Determine the (x, y) coordinate at the center of the cell enclosing the given text.  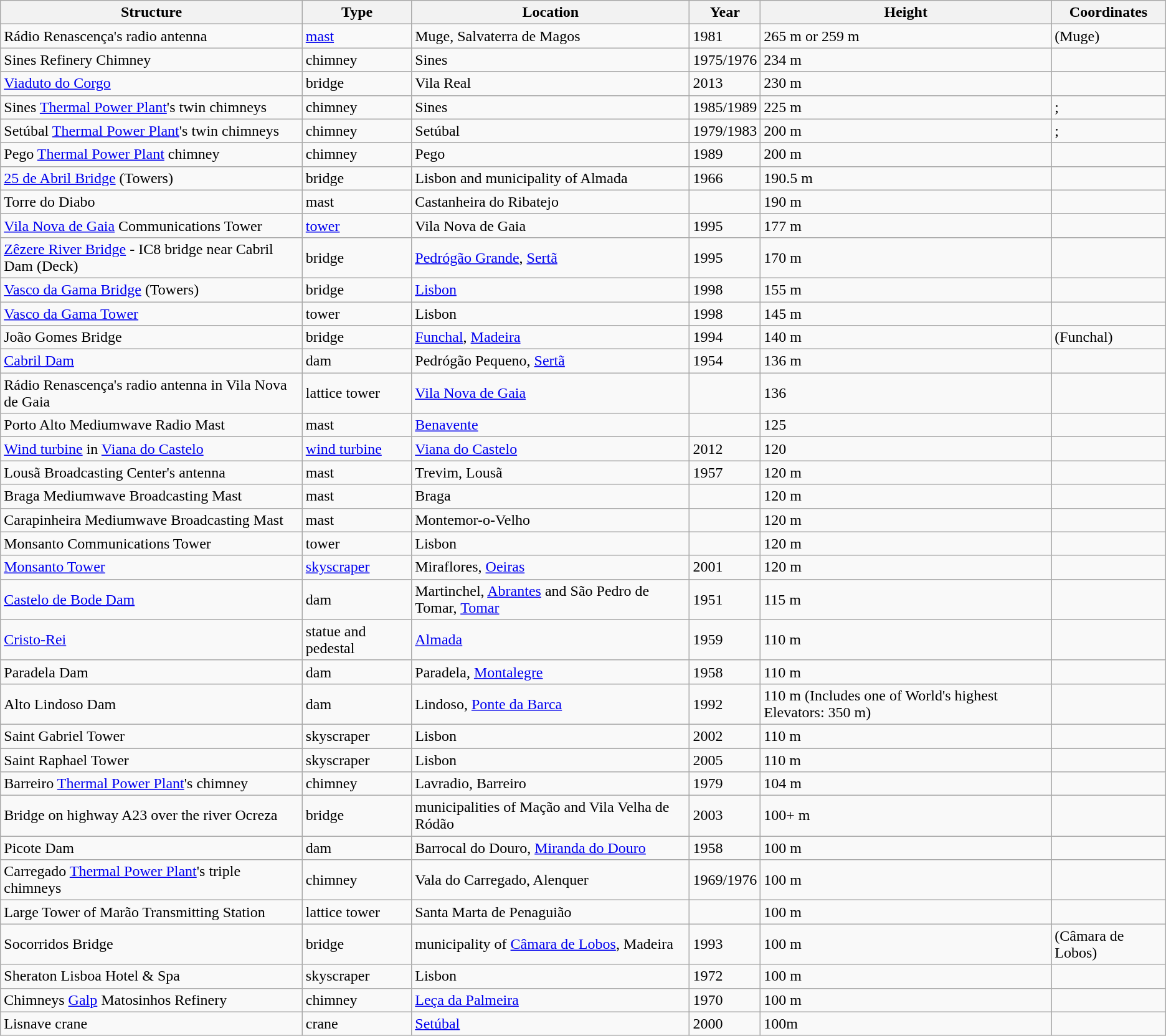
1969/1976 (725, 880)
125 (906, 425)
155 m (906, 290)
Viaduto do Corgo (152, 83)
120 (906, 449)
Barrocal do Douro, Miranda do Douro (551, 848)
Rádio Renascença's radio antenna (152, 36)
Type (356, 12)
230 m (906, 83)
136 m (906, 361)
110 m (Includes one of World's highest Elevators: 350 m) (906, 704)
wind turbine (356, 449)
145 m (906, 313)
1989 (725, 154)
1994 (725, 337)
100+ m (906, 816)
1951 (725, 599)
1975/1976 (725, 60)
crane (356, 1024)
1970 (725, 1000)
municipality of Câmara de Lobos, Madeira (551, 944)
Sheraton Lisboa Hotel & Spa (152, 976)
136 (906, 393)
1985/1989 (725, 107)
1966 (725, 178)
Montemor-o-Velho (551, 520)
Vala do Carregado, Alenquer (551, 880)
100m (906, 1024)
1993 (725, 944)
Torre do Diabo (152, 202)
Pego Thermal Power Plant chimney (152, 154)
1972 (725, 976)
Zêzere River Bridge - IC8 bridge near Cabril Dam (Deck) (152, 258)
Porto Alto Mediumwave Radio Mast (152, 425)
Pego (551, 154)
2003 (725, 816)
João Gomes Bridge (152, 337)
Structure (152, 12)
Santa Marta de Penaguião (551, 912)
2012 (725, 449)
Large Tower of Marão Transmitting Station (152, 912)
234 m (906, 60)
Lindoso, Ponte da Barca (551, 704)
Vasco da Gama Bridge (Towers) (152, 290)
Benavente (551, 425)
Saint Raphael Tower (152, 760)
statue and pedestal (356, 640)
Wind turbine in Viana do Castelo (152, 449)
Sines Thermal Power Plant's twin chimneys (152, 107)
Height (906, 12)
1992 (725, 704)
(Câmara de Lobos) (1109, 944)
1959 (725, 640)
Carregado Thermal Power Plant's triple chimneys (152, 880)
Location (551, 12)
170 m (906, 258)
Lavradio, Barreiro (551, 784)
Martinchel, Abrantes and São Pedro de Tomar, Tomar (551, 599)
Lisnave crane (152, 1024)
Coordinates (1109, 12)
1954 (725, 361)
Cristo-Rei (152, 640)
(Funchal) (1109, 337)
Monsanto Communications Tower (152, 544)
Leça da Palmeira (551, 1000)
Socorridos Bridge (152, 944)
Miraflores, Oeiras (551, 567)
Alto Lindoso Dam (152, 704)
190 m (906, 202)
Vila Real (551, 83)
Pedrógão Pequeno, Sertã (551, 361)
Paradela, Montalegre (551, 672)
2002 (725, 736)
1981 (725, 36)
Picote Dam (152, 848)
265 m or 259 m (906, 36)
Pedrógão Grande, Sertã (551, 258)
Funchal, Madeira (551, 337)
25 de Abril Bridge (Towers) (152, 178)
190.5 m (906, 178)
1979 (725, 784)
177 m (906, 225)
2000 (725, 1024)
Castanheira do Ribatejo (551, 202)
2005 (725, 760)
2013 (725, 83)
225 m (906, 107)
Sines Refinery Chimney (152, 60)
Almada (551, 640)
Lousã Broadcasting Center's antenna (152, 473)
115 m (906, 599)
Setúbal Thermal Power Plant's twin chimneys (152, 131)
2001 (725, 567)
Paradela Dam (152, 672)
Monsanto Tower (152, 567)
Cabril Dam (152, 361)
Trevim, Lousã (551, 473)
municipalities of Mação and Vila Velha de Ródão (551, 816)
Castelo de Bode Dam (152, 599)
104 m (906, 784)
1979/1983 (725, 131)
Braga (551, 496)
Year (725, 12)
Barreiro Thermal Power Plant's chimney (152, 784)
Vila Nova de Gaia Communications Tower (152, 225)
140 m (906, 337)
Rádio Renascença's radio antenna in Vila Nova de Gaia (152, 393)
Chimneys Galp Matosinhos Refinery (152, 1000)
Lisbon and municipality of Almada (551, 178)
Viana do Castelo (551, 449)
Vasco da Gama Tower (152, 313)
Muge, Salvaterra de Magos (551, 36)
Braga Mediumwave Broadcasting Mast (152, 496)
Bridge on highway A23 over the river Ocreza (152, 816)
1957 (725, 473)
(Muge) (1109, 36)
Carapinheira Mediumwave Broadcasting Mast (152, 520)
Saint Gabriel Tower (152, 736)
